Identify which cell holds the provided text, then report its [x, y] central coordinate. 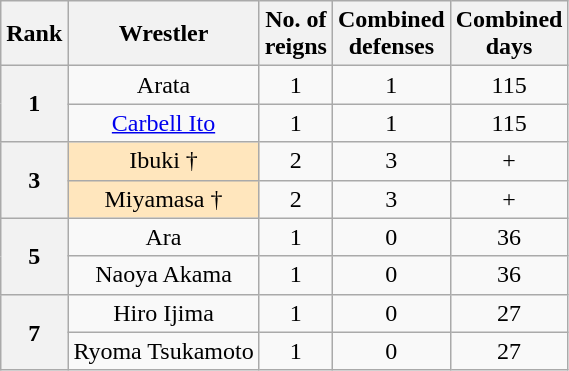
Carbell Ito [164, 123]
Arata [164, 85]
Miyamasa † [164, 199]
Ara [164, 237]
Wrestler [164, 34]
Combineddefenses [391, 34]
No. ofreigns [296, 34]
5 [34, 256]
Rank [34, 34]
Ibuki † [164, 161]
Naoya Akama [164, 275]
Hiro Ijima [164, 313]
Combineddays [509, 34]
Ryoma Tsukamoto [164, 351]
7 [34, 332]
